For the text-containing cell, return its midpoint in [x, y] coordinate format. 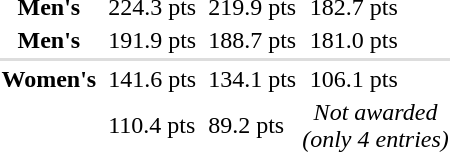
Men's [49, 40]
134.1 pts [252, 79]
181.0 pts [379, 40]
106.1 pts [379, 79]
191.9 pts [152, 40]
188.7 pts [252, 40]
141.6 pts [152, 79]
Women's [49, 79]
